Extract the [x, y] coordinate from the center of the cell holding the provided text.  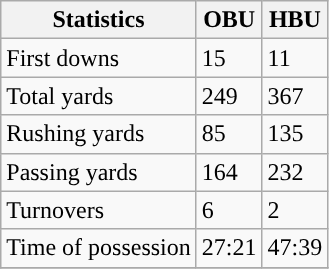
Total yards [99, 96]
85 [229, 134]
367 [295, 96]
Statistics [99, 20]
27:21 [229, 248]
Time of possession [99, 248]
First downs [99, 58]
2 [295, 210]
OBU [229, 20]
232 [295, 172]
Turnovers [99, 210]
6 [229, 210]
15 [229, 58]
Rushing yards [99, 134]
249 [229, 96]
HBU [295, 20]
11 [295, 58]
Passing yards [99, 172]
135 [295, 134]
47:39 [295, 248]
164 [229, 172]
